Return the [X, Y] coordinate for the center point of the cell that contains the specified text.  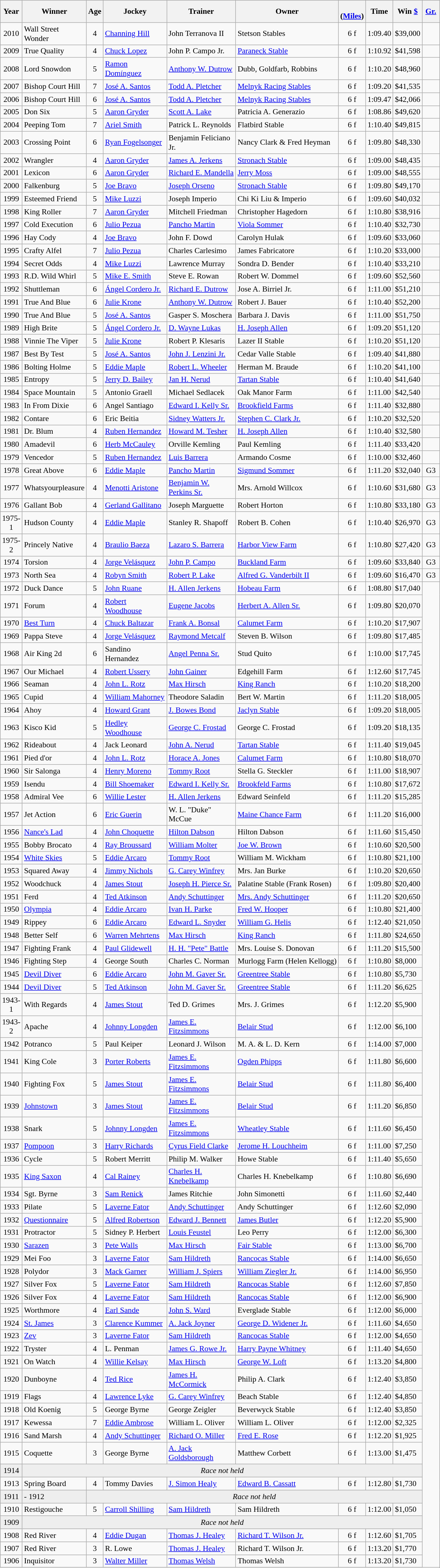
Shuttleman [54, 289]
Sand Marsh [54, 1436]
John A. Nerud [201, 745]
(Miles) [352, 12]
$1,770 [408, 1548]
Paraneck Stable [287, 51]
1982 [11, 418]
St. James [54, 1323]
1929 [11, 1259]
1981 [11, 432]
1940 [11, 1084]
John J. Lenzini Jr. [201, 354]
Cedar Valle Stable [287, 354]
Flags [54, 1397]
Worthmore [54, 1310]
Antonio Graell [135, 393]
$6,600 [408, 1062]
Cupid [54, 697]
1946 [11, 961]
2006 [11, 99]
1937 [11, 1146]
Admiral Vee [54, 797]
Sondra D. Bender [287, 264]
Great Above [54, 470]
$6,000 [408, 1310]
$6,950 [408, 1271]
Dr. Blum [54, 432]
Robyn Smith [135, 575]
J. Bowes Bond [201, 710]
Don Six [54, 112]
Everglade Stable [287, 1310]
1971 [11, 606]
1938 [11, 1128]
2003 [11, 143]
1976 [11, 506]
Zev [54, 1336]
Bolting Holme [54, 367]
$32,460 [408, 457]
$18,907 [408, 771]
Gerland Gallitano [135, 506]
Menotti Aristone [135, 487]
King Saxon [54, 1176]
Torsion [54, 562]
$20,070 [408, 606]
1969 [11, 636]
1972 [11, 589]
1919 [11, 1397]
L. Penman [135, 1349]
Year [11, 12]
1914 [11, 1471]
$20,500 [408, 845]
1990 [11, 315]
$6,625 [408, 987]
Ariel Smith [135, 125]
Eric Guerin [135, 814]
Forum [54, 606]
1916 [11, 1436]
M. A. & L. D. Kern [287, 1044]
1921 [11, 1362]
1978 [11, 470]
$15,450 [408, 832]
J. Simon Healy [201, 1484]
$48,435 [408, 160]
Walter Miller [135, 1561]
Robert P. Lake [201, 575]
1986 [11, 367]
1999 [11, 199]
Mrs. Louise S. Donovan [287, 948]
Protractor [54, 1233]
1964 [11, 710]
1923 [11, 1336]
Joseph Marguette [201, 506]
Oak Manor Farm [287, 393]
Theodore Saladin [201, 697]
1959 [11, 784]
1963 [11, 727]
1956 [11, 832]
1953 [11, 871]
Joseph Imperio [201, 199]
Alfred G. Vanderbilt II [287, 575]
Mack Garner [135, 1271]
$5,650 [408, 1159]
Sam Renick [135, 1194]
Stella G. Steckler [287, 771]
John Gainer [201, 672]
$33,060 [408, 238]
Dubb, Goldfarb, Robbins [287, 69]
$51,210 [408, 289]
Spring Board [54, 1484]
$38,916 [408, 212]
Cal Rainey [135, 1176]
W. L. "Duke" McCue [201, 814]
1950 [11, 909]
$7,850 [408, 1284]
1992 [11, 289]
Lawrence Murray [201, 264]
On Watch [54, 1362]
Ivan H. Parke [201, 909]
$16,000 [408, 814]
Ted Rice [135, 1379]
Robert Woodhouse [135, 606]
Coquette [54, 1453]
Stephen C. Clark Jr. [287, 418]
James A. Jerkens [201, 160]
Lord Snowdon [54, 69]
Nance's Lad [54, 832]
Whatsyourpleasure [54, 487]
$6,850 [408, 1106]
Richard O. Miller [201, 1436]
$32,040 [408, 470]
1915 [11, 1453]
1970 [11, 623]
William Ziegler Jr. [287, 1271]
Edward J. Bennett [201, 1220]
Chuck Baltazar [135, 623]
Willie Lester [135, 797]
$48,555 [408, 173]
$52,560 [408, 276]
Sigmund Sommer [287, 470]
$21,100 [408, 858]
John P. Campo [201, 562]
1967 [11, 672]
$1,705 [408, 1535]
John Simonetti [287, 1194]
Channing Hill [135, 33]
$18,200 [408, 684]
Winner [54, 12]
Fred W. Hooper [287, 909]
Brookfield Farms [287, 406]
$6,300 [408, 1233]
William G. Helis [287, 923]
$6,100 [408, 1027]
Benjamin Feliciano Jr. [201, 143]
Chuck Lopez [135, 51]
A. Jack Goldsborough [201, 1453]
Ogden Phipps [287, 1062]
$5,730 [408, 974]
1:08.80 [379, 589]
Stanley R. Shapoff [201, 523]
1917 [11, 1423]
John P. Campo Jr. [201, 51]
Mike E. Smith [135, 276]
$1,475 [408, 1453]
$6,690 [408, 1176]
1906 [11, 1561]
1954 [11, 858]
Best By Test [54, 354]
Barbara J. Davis [287, 315]
White Skies [54, 858]
Best Turn [54, 623]
Cycle [54, 1159]
D. Wayne Lukas [201, 328]
Paul Keiper [135, 1044]
2000 [11, 186]
1994 [11, 264]
1925 [11, 1310]
Vinnie The Viper [54, 341]
Beach Stable [287, 1397]
1907 [11, 1548]
Charles C. Norman [201, 961]
Crossing Point [54, 143]
Buckland Farm [287, 562]
George D. Widener Jr. [287, 1323]
1918 [11, 1410]
1:08.86 [379, 112]
$2,090 [408, 1207]
Ferd [54, 897]
Howard M. Tesher [201, 432]
Pappa Steve [54, 636]
$41,535 [408, 86]
Leo Perry [287, 1233]
1931 [11, 1233]
H. H. "Pete" Battle [201, 948]
$49,815 [408, 125]
Eugene Jacobs [201, 606]
1932 [11, 1220]
1995 [11, 251]
Raymond Metcalf [201, 636]
1957 [11, 814]
William M. Wickham [287, 858]
Henry Moreno [135, 771]
Woodchuck [54, 884]
$32,520 [408, 418]
Joseph Orseno [201, 186]
$6,400 [408, 1084]
A. Jack Joyner [201, 1323]
Robert L. Wheeler [201, 367]
Harry Richards [135, 1146]
R.D. Wild Whirl [54, 276]
1980 [11, 445]
George Zeigler [201, 1410]
$26,970 [408, 523]
1939 [11, 1106]
1958 [11, 797]
1961 [11, 758]
Angel Santiago [135, 406]
Better Self [54, 936]
John Terranova II [201, 33]
$33,180 [408, 506]
Mrs. Arnold Willcox [287, 487]
Vencedor [54, 457]
Orville Kemling [201, 445]
Ryan Fogelsonger [135, 143]
Rideabout [54, 745]
1951 [11, 897]
Eddie Dugan [135, 1535]
$17,040 [408, 589]
1941 [11, 1062]
Harbor View Farm [287, 545]
James Ritchie [201, 1194]
1998 [11, 212]
Warren Mehrtens [135, 936]
Time [379, 12]
Stud Quito [287, 654]
Jerry D. Bailey [135, 380]
1987 [11, 354]
1975-1 [11, 523]
1965 [11, 697]
Murlogg Farm (Helen Kellogg) [287, 961]
Nancy Clark & Fred Heyman [287, 143]
$6,650 [408, 1259]
1977 [11, 487]
$39,000 [408, 33]
Fred E. Rose [287, 1436]
John Choquette [135, 832]
2009 [11, 51]
Pied d'or [54, 758]
Scott A. Lake [201, 112]
$19,045 [408, 745]
Willie Kelsay [135, 1362]
Horace A. Jones [201, 758]
1945 [11, 974]
Lawrence Lyke [135, 1397]
Duck Dance [54, 589]
Palatine Stable (Frank Rosen) [287, 884]
Inquisitor [54, 1561]
Age [95, 12]
Gr. [431, 12]
Pompoon [54, 1146]
Edgehill Farm [287, 672]
Carolyn Hulak [287, 238]
$41,100 [408, 367]
1927 [11, 1284]
Louis Feustel [201, 1233]
Robert Merritt [135, 1159]
Porter Roberts [135, 1062]
Jockey [135, 12]
1928 [11, 1271]
1985 [11, 380]
$31,680 [408, 487]
Snark [54, 1128]
Gallant Bob [54, 506]
Cold Execution [54, 225]
Pete Walls [135, 1246]
Alfred Robertson [135, 1220]
$52,200 [408, 302]
Herb McCauley [135, 445]
Steven B. Wilson [287, 636]
Dunboyne [54, 1379]
$15,500 [408, 948]
1955 [11, 845]
Tommy Davies [135, 1484]
$16,470 [408, 575]
Herbert A. Allen Sr. [287, 606]
$40,032 [408, 199]
Howard Grant [135, 710]
1973 [11, 575]
Lazer II Stable [287, 341]
Sidney P. Herbert [135, 1233]
King Cole [54, 1062]
Maine Chance Farm [287, 814]
2001 [11, 173]
Edward B. Cassatt [287, 1484]
Flatbird Stable [287, 125]
$33,000 [408, 251]
James H. McCormick [201, 1379]
Esteemed Friend [54, 199]
Air King 2d [54, 654]
$20,400 [408, 884]
Bobby Brocato [54, 845]
Steve E. Rowan [201, 276]
Potranco [54, 1044]
Princely Native [54, 545]
$27,420 [408, 545]
1991 [11, 302]
Trainer [201, 12]
Ramon Domínguez [135, 69]
$41,880 [408, 354]
Chi Ki Liu & Imperio [287, 199]
1935 [11, 1176]
Philip M. Walker [201, 1159]
Apache [54, 1027]
Jack Leonard [135, 745]
1943-2 [11, 1027]
2005 [11, 112]
William J. Spiers [201, 1271]
1909 [11, 1523]
William Mahorney [135, 697]
$49,170 [408, 186]
In From Dixie [54, 406]
2007 [11, 86]
Edward Seinfeld [287, 797]
Luis Barrera [201, 457]
Hobeau Farm [287, 589]
1975-2 [11, 545]
Edward L. Snyder [201, 923]
$2,325 [408, 1423]
North Sea [54, 575]
1966 [11, 684]
Viola Sommer [287, 225]
Mei Foo [54, 1259]
$41,598 [408, 51]
$17,672 [408, 784]
Jet Action [54, 814]
1968 [11, 654]
True Quality [54, 51]
1920 [11, 1379]
$48,960 [408, 69]
Howe Stable [287, 1159]
George W. Loft [287, 1362]
Kisco Kid [54, 727]
1933 [11, 1207]
Leonard J. Wilson [201, 1044]
George South [135, 961]
King Roller [54, 212]
Joe W. Brown [287, 845]
$7,250 [408, 1146]
Gasper S. Moschera [201, 315]
Angel Penna Sr. [201, 654]
Frank A. Bonsal [201, 623]
Robert Horton [287, 506]
Questionnaire [54, 1220]
Eric Beitia [135, 418]
James G. Rowe Jr. [201, 1349]
Mrs. Andy Schuttinger [287, 897]
Robert W. Dommel [287, 276]
Mrs. Jan Burke [287, 871]
Charles Carlesimo [201, 251]
1943-1 [11, 1004]
Lexicon [54, 173]
Armando Cosme [287, 457]
$33,840 [408, 562]
2010 [11, 33]
1936 [11, 1159]
1993 [11, 276]
Hudson County [54, 523]
Hedley Woodhouse [135, 727]
With Regards [54, 1004]
2002 [11, 160]
John Ruane [135, 589]
Beverwyck Stable [287, 1410]
$32,730 [408, 225]
$1,050 [408, 1510]
1979 [11, 457]
Herman M. Braude [287, 367]
Bill Shoemaker [135, 784]
Ted D. Grimes [201, 1004]
Owner [287, 12]
Matthew Corbett [287, 1453]
Bert W. Martin [287, 697]
Ahoy [54, 710]
Harry Payne Whitney [287, 1349]
1:10.92 [379, 51]
2004 [11, 125]
Tryster [54, 1349]
$17,907 [408, 623]
Jimmy Nichols [135, 871]
John F. Dowd [201, 238]
Space Mountain [54, 393]
Fighting Step [54, 961]
1944 [11, 987]
Rippey [54, 923]
Michael Sedlacek [201, 393]
Patricia A. Generazio [287, 112]
1926 [11, 1297]
James Butler [287, 1220]
Our Michael [54, 672]
John S. Ward [201, 1310]
$33,420 [408, 445]
1989 [11, 328]
$15,285 [408, 797]
Crafty Alfel [54, 251]
- 1912 [54, 1497]
1974 [11, 562]
Win $ [408, 12]
Fair Stable [287, 1246]
Robert P. Klesaris [201, 341]
1984 [11, 393]
Contare [54, 418]
1962 [11, 745]
Jerry Moss [287, 173]
Isendu [54, 784]
1988 [11, 341]
Seaman [54, 684]
High Brite [54, 328]
Paul Glidewell [135, 948]
Patrick L. Reynolds [201, 125]
$21,050 [408, 923]
$49,620 [408, 112]
1:09.47 [379, 99]
Falkenburg [54, 186]
Carroll Shilling [135, 1510]
Richard E. Mandella [201, 173]
Robert Ussery [135, 672]
Fighting Frank [54, 948]
$51,750 [408, 315]
$6,900 [408, 1297]
Braulio Baeza [135, 545]
Jose A. Birriel Jr. [287, 289]
$32,880 [408, 406]
Mitchell Friedman [201, 212]
Entropy [54, 380]
1911 [11, 1497]
Lazaro S. Barrera [201, 545]
$42,540 [408, 393]
1947 [11, 948]
Cyrus Field Clarke [201, 1146]
1922 [11, 1349]
Eddie Ambrose [135, 1423]
1949 [11, 923]
Philip A. Clark [287, 1379]
1948 [11, 936]
Mrs. J. Grimes [287, 1004]
$21,400 [408, 909]
Secret Odds [54, 264]
Richard E. Dutrow [201, 289]
1983 [11, 406]
$7,000 [408, 1044]
1924 [11, 1323]
1997 [11, 225]
$32,580 [408, 432]
Sgt. Byrne [54, 1194]
Johnstown [54, 1106]
$2,440 [408, 1194]
$42,066 [408, 99]
Robert J. Bauer [287, 302]
$41,640 [408, 380]
Jan H. Nerud [201, 380]
Sarazen [54, 1246]
Robert B. Cohen [287, 523]
$4,850 [408, 1397]
$18,135 [408, 727]
1930 [11, 1246]
Sir Salonga [54, 771]
1913 [11, 1484]
$6,700 [408, 1246]
$6,450 [408, 1128]
Clarence Kummer [135, 1323]
Ray Broussard [135, 845]
Squared Away [54, 871]
1908 [11, 1535]
1934 [11, 1194]
Polydor [54, 1271]
1910 [11, 1510]
$8,000 [408, 961]
Jaclyn Stable [287, 710]
Pilate [54, 1207]
Jerome H. Louchheim [287, 1146]
Paul Kemling [287, 445]
$48,330 [408, 143]
Stetson Stables [287, 33]
Joseph H. Pierce Sr. [201, 884]
Brookfeld Farms [287, 784]
Restigouche [54, 1510]
Earl Sande [135, 1310]
Christopher Hagedorn [287, 212]
Wall Street Wonder [54, 33]
James Fabricatore [287, 251]
1960 [11, 771]
William Molter [201, 845]
1942 [11, 1044]
R. Lowe [135, 1548]
Wrangler [54, 160]
Sidney Watters Jr. [201, 418]
Olympia [54, 909]
Amadevil [54, 445]
Peeping Tom [54, 125]
1952 [11, 884]
Kewessa [54, 1423]
2008 [11, 69]
$1,925 [408, 1436]
$18,070 [408, 758]
Benjamin W. Perkins Sr. [201, 487]
1996 [11, 238]
Fighting Fox [54, 1084]
1:12.80 [379, 1484]
$33,210 [408, 264]
$4,800 [408, 1362]
$24,650 [408, 936]
Wheatley Stable [287, 1128]
Old Koenig [54, 1410]
Hay Cody [54, 238]
Sandino Hernandez [135, 654]
$17,485 [408, 636]
